For the text-containing cell, return its midpoint in (X, Y) coordinate format. 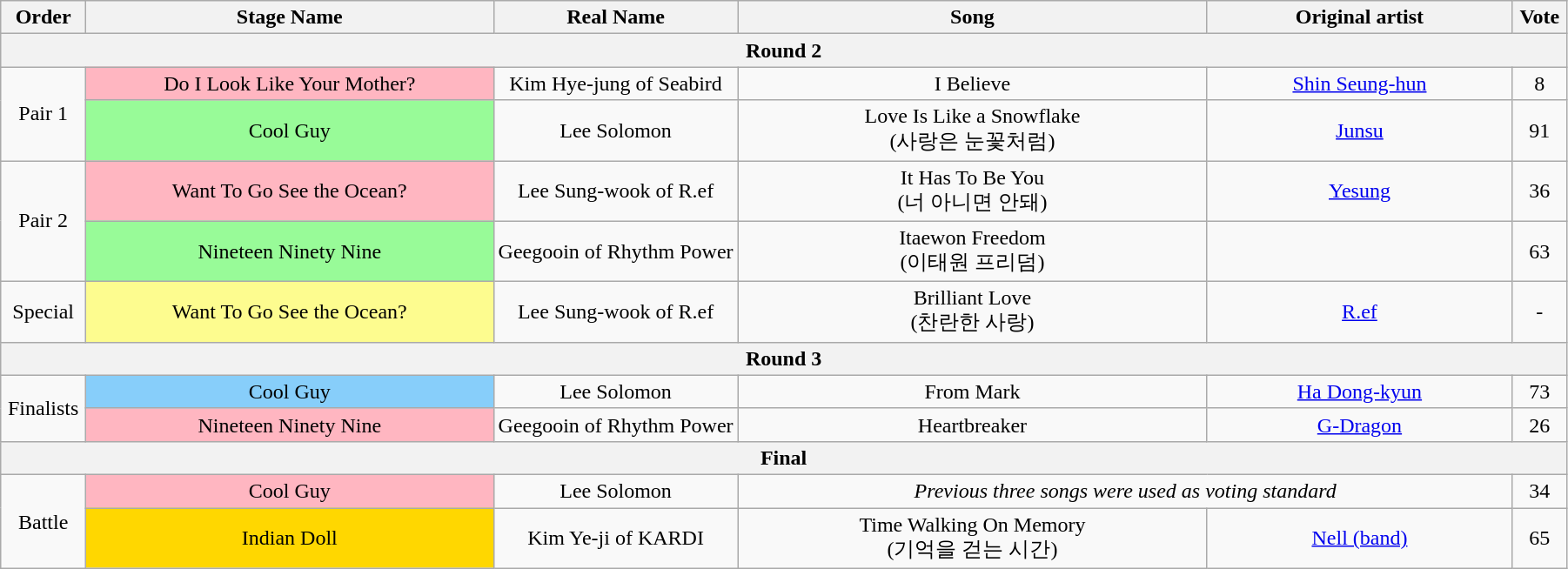
36 (1539, 191)
From Mark (973, 392)
Pair 1 (44, 114)
Kim Ye-ji of KARDI (616, 539)
Original artist (1359, 17)
Shin Seung-hun (1359, 84)
Junsu (1359, 131)
Special (44, 312)
8 (1539, 84)
Finalists (44, 408)
26 (1539, 425)
R.ef (1359, 312)
Heartbreaker (973, 425)
91 (1539, 131)
It Has To Be You(너 아니면 안돼) (973, 191)
- (1539, 312)
Indian Doll (290, 539)
Do I Look Like Your Mother? (290, 84)
65 (1539, 539)
Vote (1539, 17)
Real Name (616, 17)
63 (1539, 251)
Order (44, 17)
Time Walking On Memory(기억을 걷는 시간) (973, 539)
Brilliant Love(찬란한 사랑) (973, 312)
34 (1539, 491)
Previous three songs were used as voting standard (1125, 491)
Ha Dong-kyun (1359, 392)
Song (973, 17)
73 (1539, 392)
Battle (44, 521)
Kim Hye-jung of Seabird (616, 84)
I Believe (973, 84)
Final (784, 458)
Yesung (1359, 191)
Itaewon Freedom(이태원 프리덤) (973, 251)
Stage Name (290, 17)
Round 3 (784, 358)
G-Dragon (1359, 425)
Pair 2 (44, 221)
Round 2 (784, 50)
Love Is Like a Snowflake(사랑은 눈꽃처럼) (973, 131)
Nell (band) (1359, 539)
